Provide the (X, Y) coordinate of the cell's center where the given text is located.  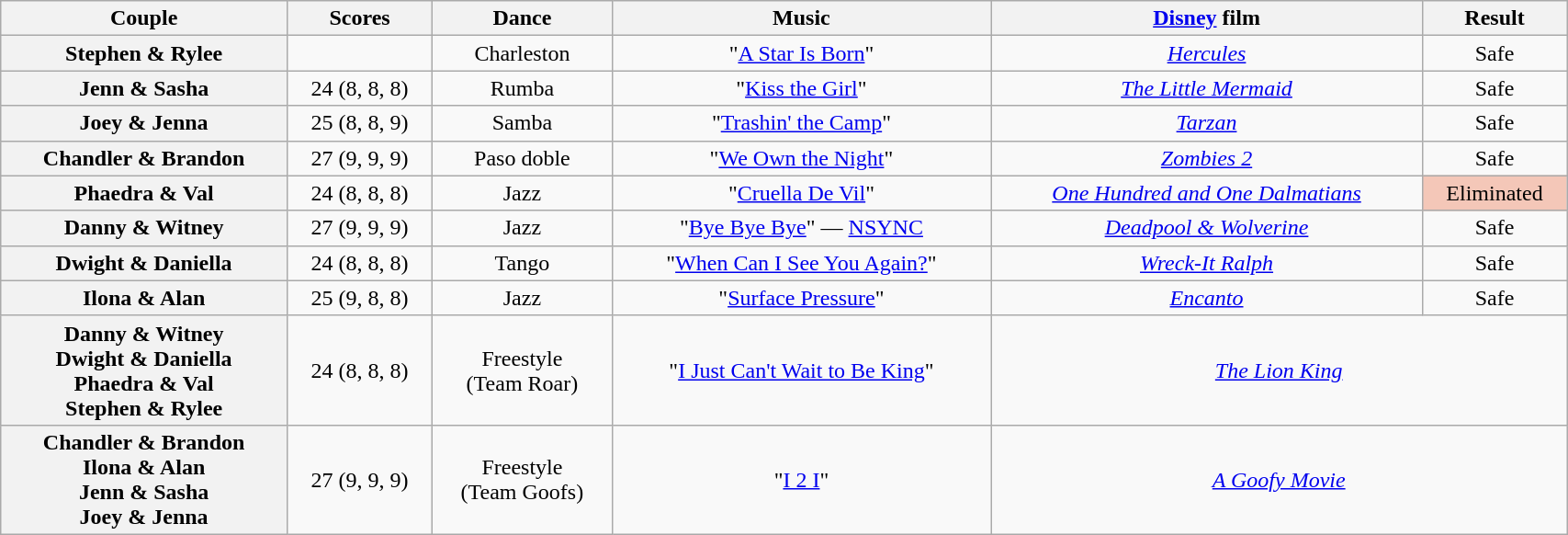
Eliminated (1494, 193)
"A Star Is Born" (801, 53)
Danny & Witney (144, 228)
25 (9, 8, 8) (359, 298)
"I Just Can't Wait to Be King" (801, 370)
Rumba (523, 88)
Joey & Jenna (144, 123)
Scores (359, 18)
A Goofy Movie (1279, 480)
Ilona & Alan (144, 298)
The Little Mermaid (1207, 88)
Encanto (1207, 298)
Dwight & Daniella (144, 263)
The Lion King (1279, 370)
Dance (523, 18)
"Cruella De Vil" (801, 193)
Jenn & Sasha (144, 88)
"I 2 I" (801, 480)
Result (1494, 18)
Samba (523, 123)
"We Own the Night" (801, 158)
"Surface Pressure" (801, 298)
Disney film (1207, 18)
Freestyle(Team Goofs) (523, 480)
"Kiss the Girl" (801, 88)
Couple (144, 18)
Phaedra & Val (144, 193)
25 (8, 8, 9) (359, 123)
Tarzan (1207, 123)
Freestyle(Team Roar) (523, 370)
"Trashin' the Camp" (801, 123)
Chandler & Brandon (144, 158)
Zombies 2 (1207, 158)
Paso doble (523, 158)
Stephen & Rylee (144, 53)
Chandler & BrandonIlona & AlanJenn & SashaJoey & Jenna (144, 480)
Wreck-It Ralph (1207, 263)
One Hundred and One Dalmatians (1207, 193)
Music (801, 18)
"When Can I See You Again?" (801, 263)
Deadpool & Wolverine (1207, 228)
Hercules (1207, 53)
Danny & WitneyDwight & DaniellaPhaedra & ValStephen & Rylee (144, 370)
Tango (523, 263)
Charleston (523, 53)
"Bye Bye Bye" ― NSYNC (801, 228)
